Identify which cell holds the provided text, then report its [X, Y] central coordinate. 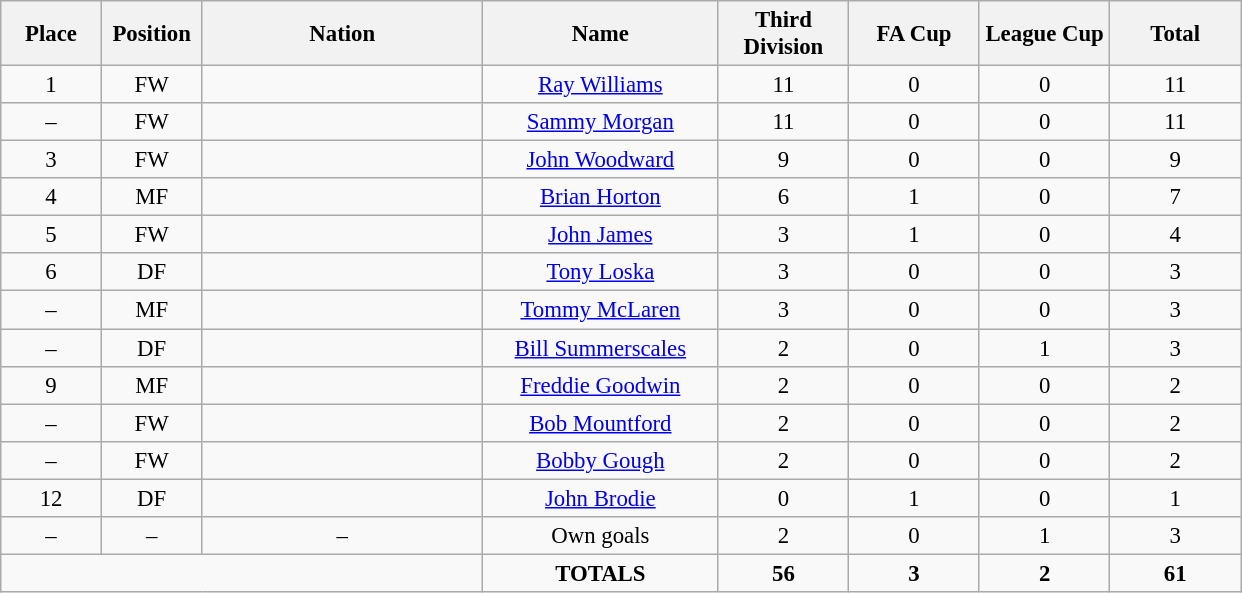
7 [1176, 197]
Nation [342, 34]
Bobby Gough [601, 460]
Bill Summerscales [601, 348]
56 [784, 573]
Ray Williams [601, 85]
12 [52, 498]
John Brodie [601, 498]
League Cup [1044, 34]
FA Cup [914, 34]
TOTALS [601, 573]
Brian Horton [601, 197]
Name [601, 34]
61 [1176, 573]
John James [601, 235]
Position [152, 34]
Sammy Morgan [601, 122]
5 [52, 235]
Freddie Goodwin [601, 385]
Third Division [784, 34]
Tony Loska [601, 273]
Own goals [601, 536]
Total [1176, 34]
Bob Mountford [601, 423]
Tommy McLaren [601, 310]
John Woodward [601, 160]
Place [52, 34]
